For the text-containing cell, return its midpoint in [X, Y] coordinate format. 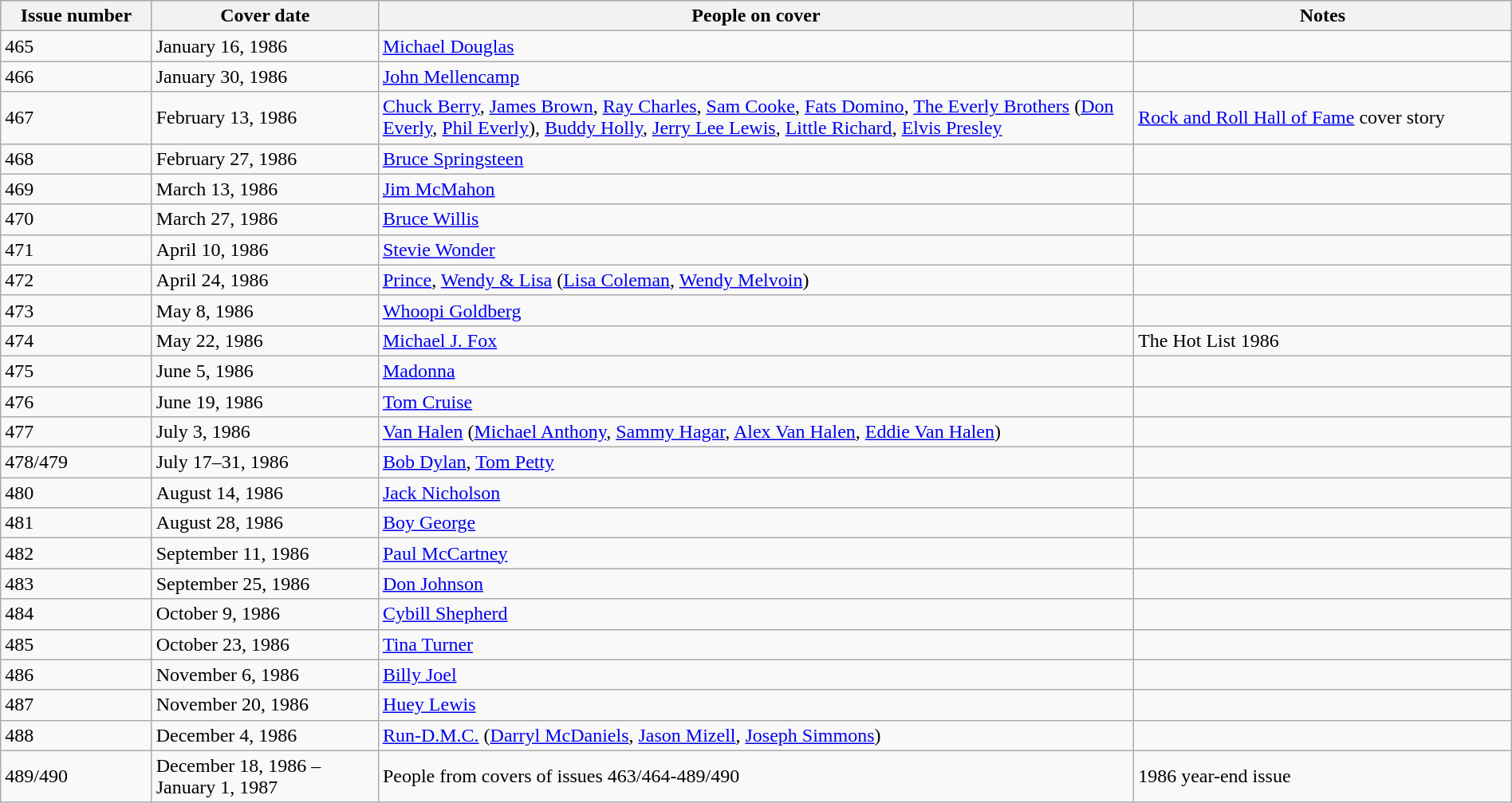
Don Johnson [756, 584]
People from covers of issues 463/464-489/490 [756, 777]
October 9, 1986 [265, 614]
July 3, 1986 [265, 432]
July 17–31, 1986 [265, 463]
489/490 [77, 777]
January 16, 1986 [265, 46]
481 [77, 523]
August 28, 1986 [265, 523]
Jack Nicholson [756, 493]
Boy George [756, 523]
June 5, 1986 [265, 371]
478/479 [77, 463]
Whoopi Goldberg [756, 310]
488 [77, 735]
485 [77, 644]
April 24, 1986 [265, 280]
December 4, 1986 [265, 735]
March 27, 1986 [265, 219]
Bruce Willis [756, 219]
Michael Douglas [756, 46]
Cover date [265, 16]
Madonna [756, 371]
March 13, 1986 [265, 189]
Notes [1323, 16]
484 [77, 614]
467 [77, 118]
472 [77, 280]
John Mellencamp [756, 77]
486 [77, 675]
November 6, 1986 [265, 675]
471 [77, 250]
470 [77, 219]
476 [77, 401]
480 [77, 493]
December 18, 1986 – January 1, 1987 [265, 777]
May 8, 1986 [265, 310]
The Hot List 1986 [1323, 340]
Jim McMahon [756, 189]
Issue number [77, 16]
October 23, 1986 [265, 644]
465 [77, 46]
483 [77, 584]
487 [77, 705]
Rock and Roll Hall of Fame cover story [1323, 118]
477 [77, 432]
Van Halen (Michael Anthony, Sammy Hagar, Alex Van Halen, Eddie Van Halen) [756, 432]
Stevie Wonder [756, 250]
January 30, 1986 [265, 77]
466 [77, 77]
469 [77, 189]
September 25, 1986 [265, 584]
Michael J. Fox [756, 340]
Bruce Springsteen [756, 159]
February 27, 1986 [265, 159]
Bob Dylan, Tom Petty [756, 463]
474 [77, 340]
Prince, Wendy & Lisa (Lisa Coleman, Wendy Melvoin) [756, 280]
482 [77, 553]
Cybill Shepherd [756, 614]
468 [77, 159]
Billy Joel [756, 675]
1986 year-end issue [1323, 777]
September 11, 1986 [265, 553]
Tina Turner [756, 644]
November 20, 1986 [265, 705]
475 [77, 371]
473 [77, 310]
Huey Lewis [756, 705]
June 19, 1986 [265, 401]
Tom Cruise [756, 401]
Run-D.M.C. (Darryl McDaniels, Jason Mizell, Joseph Simmons) [756, 735]
April 10, 1986 [265, 250]
August 14, 1986 [265, 493]
February 13, 1986 [265, 118]
May 22, 1986 [265, 340]
People on cover [756, 16]
Paul McCartney [756, 553]
